Locate the cell with the specified text and output its (X, Y) center coordinate. 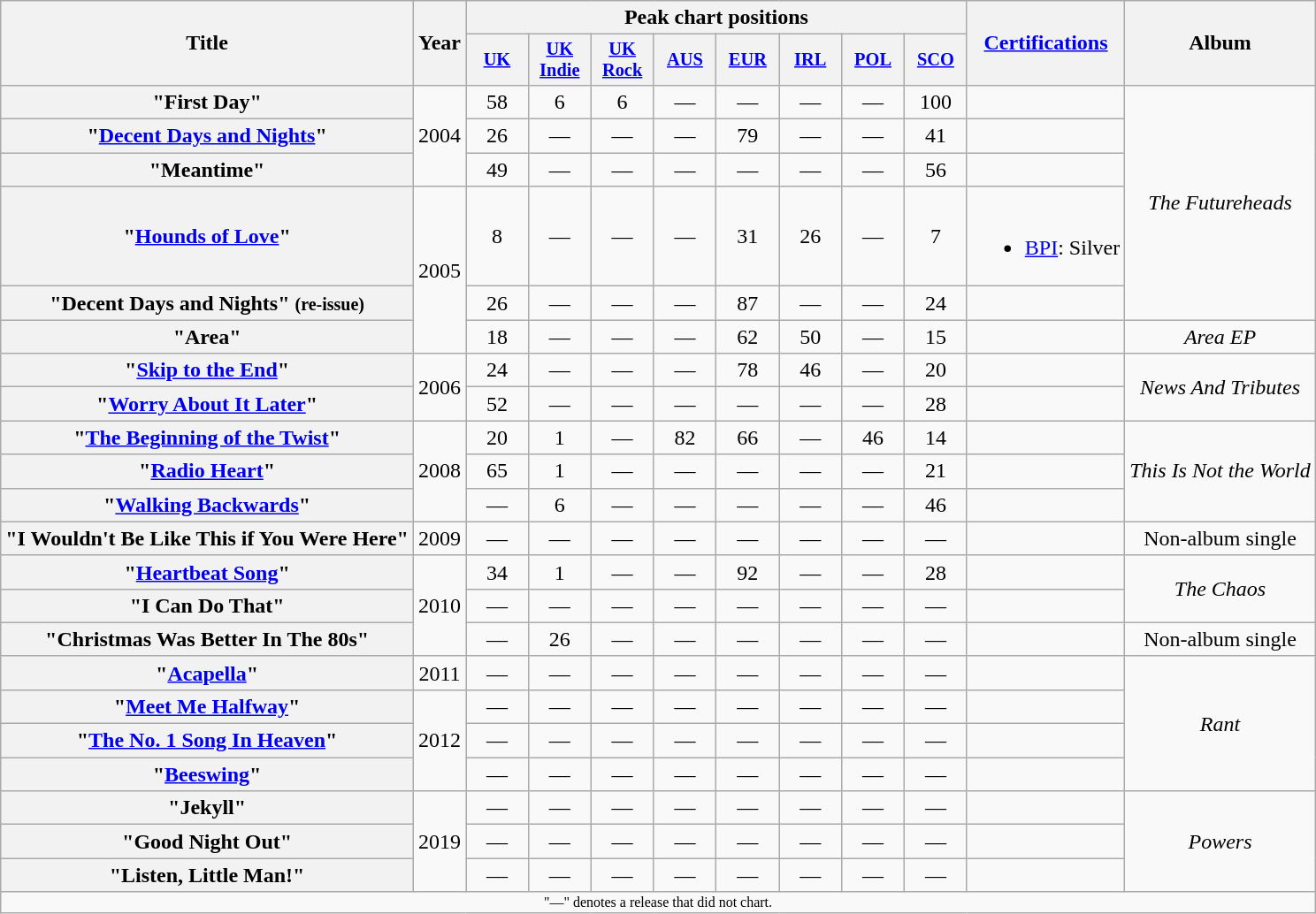
News And Tributes (1220, 387)
Rant (1220, 723)
8 (497, 237)
The Futureheads (1220, 202)
IRL (810, 60)
2009 (439, 538)
14 (936, 438)
Year (439, 43)
"Beeswing" (207, 774)
"I Can Do That" (207, 606)
2019 (439, 842)
"Hounds of Love" (207, 237)
"Meantime" (207, 170)
The Chaos (1220, 589)
87 (748, 303)
41 (936, 136)
2004 (439, 135)
Album (1220, 43)
AUS (685, 60)
"Walking Backwards" (207, 505)
2012 (439, 740)
21 (936, 471)
"Christmas Was Better In The 80s" (207, 639)
BPI: Silver (1045, 237)
"The No. 1 Song In Heaven" (207, 741)
50 (810, 337)
79 (748, 136)
Title (207, 43)
52 (497, 404)
POL (874, 60)
"The Beginning of the Twist" (207, 438)
"Acapella" (207, 673)
2011 (439, 673)
Area EP (1220, 337)
"Meet Me Halfway" (207, 706)
62 (748, 337)
"Worry About It Later" (207, 404)
92 (748, 572)
2010 (439, 606)
49 (497, 170)
"Heartbeat Song" (207, 572)
31 (748, 237)
"Area" (207, 337)
"Decent Days and Nights" (207, 136)
Powers (1220, 842)
100 (936, 102)
2006 (439, 387)
"Radio Heart" (207, 471)
78 (748, 370)
"Jekyll" (207, 808)
"First Day" (207, 102)
UKRock (623, 60)
82 (685, 438)
This Is Not the World (1220, 471)
"—" denotes a release that did not chart. (658, 903)
Certifications (1045, 43)
EUR (748, 60)
UK Indie (559, 60)
7 (936, 237)
"Listen, Little Man!" (207, 875)
18 (497, 337)
2008 (439, 471)
2005 (439, 270)
UK (497, 60)
58 (497, 102)
SCO (936, 60)
56 (936, 170)
34 (497, 572)
"I Wouldn't Be Like This if You Were Here" (207, 538)
65 (497, 471)
"Skip to the End" (207, 370)
15 (936, 337)
66 (748, 438)
"Good Night Out" (207, 842)
"Decent Days and Nights" (re-issue) (207, 303)
Peak chart positions (716, 18)
